Identify which cell holds the provided text, then report its [x, y] central coordinate. 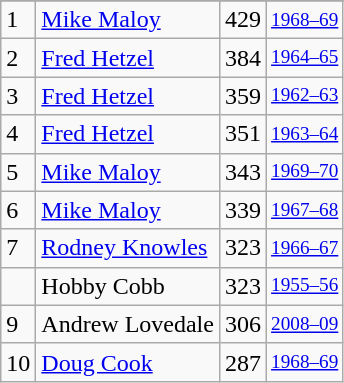
2008–09 [305, 324]
351 [242, 134]
4 [18, 134]
359 [242, 96]
2 [18, 58]
339 [242, 210]
1966–67 [305, 248]
5 [18, 172]
6 [18, 210]
1967–68 [305, 210]
306 [242, 324]
7 [18, 248]
3 [18, 96]
1964–65 [305, 58]
Andrew Lovedale [128, 324]
343 [242, 172]
1962–63 [305, 96]
384 [242, 58]
1955–56 [305, 286]
429 [242, 20]
Doug Cook [128, 362]
Rodney Knowles [128, 248]
287 [242, 362]
1963–64 [305, 134]
1969–70 [305, 172]
10 [18, 362]
Hobby Cobb [128, 286]
1 [18, 20]
9 [18, 324]
